Find where the given text appears and provide that cell's center as (x, y) coordinate. 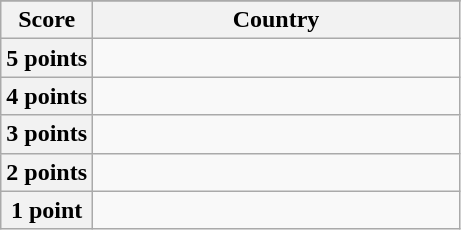
4 points (47, 96)
1 point (47, 210)
Score (47, 20)
Country (276, 20)
2 points (47, 172)
5 points (47, 58)
3 points (47, 134)
